Scan for the cell matching the given text and deliver its [X, Y] coordinate at center. 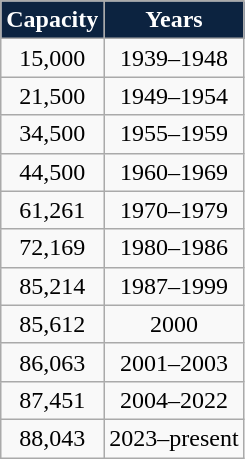
61,261 [52, 210]
85,612 [52, 324]
85,214 [52, 286]
86,063 [52, 362]
34,500 [52, 134]
1949–1954 [174, 96]
21,500 [52, 96]
1939–1948 [174, 58]
2001–2003 [174, 362]
1980–1986 [174, 248]
1987–1999 [174, 286]
87,451 [52, 400]
2023–present [174, 438]
2004–2022 [174, 400]
15,000 [52, 58]
Capacity [52, 20]
1970–1979 [174, 210]
44,500 [52, 172]
72,169 [52, 248]
Years [174, 20]
88,043 [52, 438]
1955–1959 [174, 134]
2000 [174, 324]
1960–1969 [174, 172]
